For the text-containing cell, return its midpoint in (X, Y) coordinate format. 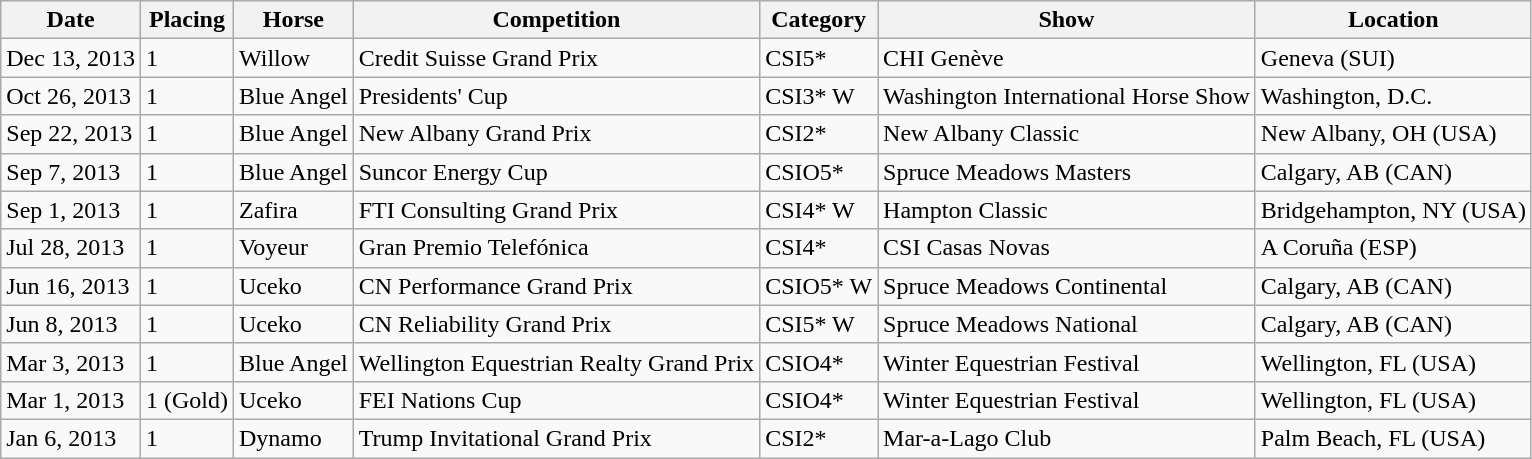
Sep 7, 2013 (71, 172)
A Coruña (ESP) (1393, 248)
Presidents' Cup (556, 96)
Willow (294, 58)
Credit Suisse Grand Prix (556, 58)
Trump Invitational Grand Prix (556, 438)
CN Performance Grand Prix (556, 286)
Dec 13, 2013 (71, 58)
CSI5* (819, 58)
Location (1393, 20)
Wellington Equestrian Realty Grand Prix (556, 362)
Oct 26, 2013 (71, 96)
New Albany, OH (USA) (1393, 134)
Washington International Horse Show (1067, 96)
CSI Casas Novas (1067, 248)
Mar 1, 2013 (71, 400)
CSI4* (819, 248)
1 (Gold) (186, 400)
Suncor Energy Cup (556, 172)
Mar 3, 2013 (71, 362)
Horse (294, 20)
Jul 28, 2013 (71, 248)
Competition (556, 20)
Dynamo (294, 438)
CSI3* W (819, 96)
CSI5* W (819, 324)
Show (1067, 20)
Spruce Meadows Continental (1067, 286)
Jun 16, 2013 (71, 286)
Zafira (294, 210)
CN Reliability Grand Prix (556, 324)
Mar-a-Lago Club (1067, 438)
New Albany Grand Prix (556, 134)
CSI4* W (819, 210)
Geneva (SUI) (1393, 58)
Sep 22, 2013 (71, 134)
Date (71, 20)
Hampton Classic (1067, 210)
CHI Genève (1067, 58)
Washington, D.C. (1393, 96)
Spruce Meadows Masters (1067, 172)
Placing (186, 20)
Palm Beach, FL (USA) (1393, 438)
Gran Premio Telefónica (556, 248)
Voyeur (294, 248)
FEI Nations Cup (556, 400)
CSIO5* (819, 172)
New Albany Classic (1067, 134)
Category (819, 20)
Spruce Meadows National (1067, 324)
Sep 1, 2013 (71, 210)
CSIO5* W (819, 286)
Jun 8, 2013 (71, 324)
Bridgehampton, NY (USA) (1393, 210)
FTI Consulting Grand Prix (556, 210)
Jan 6, 2013 (71, 438)
